Detect which cell encompasses the target text, then output its (X, Y) center coordinate. 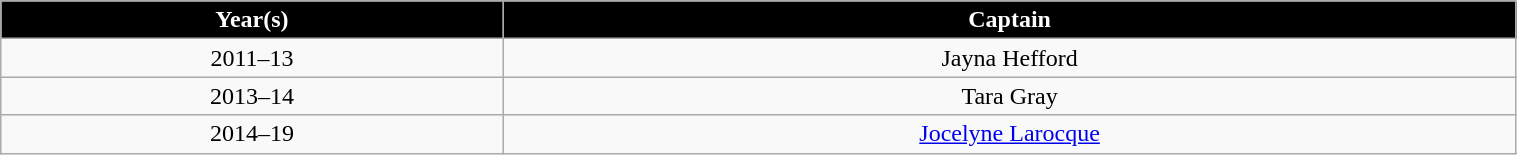
2011–13 (252, 58)
Captain (1010, 20)
Tara Gray (1010, 96)
Jayna Hefford (1010, 58)
2013–14 (252, 96)
Jocelyne Larocque (1010, 134)
Year(s) (252, 20)
2014–19 (252, 134)
